Return the [x, y] coordinate for the center point of the cell that contains the specified text.  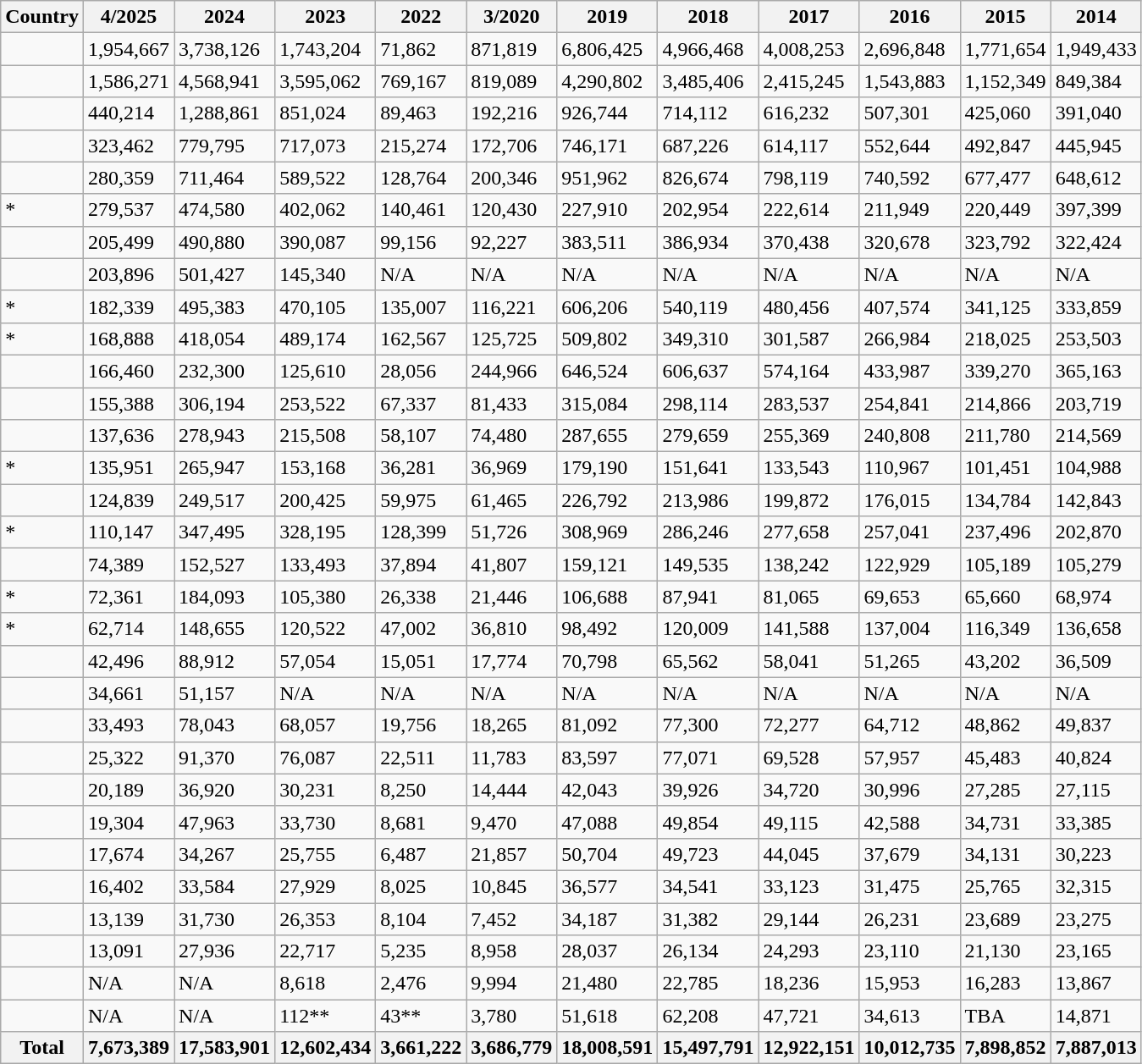
21,857 [511, 854]
116,349 [1006, 629]
323,792 [1006, 242]
49,854 [708, 822]
27,929 [325, 886]
3,686,779 [511, 1048]
51,157 [225, 693]
26,134 [708, 951]
287,655 [608, 436]
200,425 [325, 500]
214,569 [1095, 436]
15,953 [909, 984]
714,112 [708, 113]
120,009 [708, 629]
33,730 [325, 822]
87,941 [708, 597]
339,270 [1006, 371]
433,987 [909, 371]
28,037 [608, 951]
155,388 [129, 404]
202,954 [708, 210]
125,725 [511, 339]
17,674 [129, 854]
677,477 [1006, 178]
110,147 [129, 532]
78,043 [225, 725]
616,232 [809, 113]
36,281 [422, 468]
39,926 [708, 790]
370,438 [809, 242]
101,451 [1006, 468]
211,780 [1006, 436]
203,719 [1095, 404]
49,837 [1095, 725]
12,922,151 [809, 1048]
322,424 [1095, 242]
137,636 [129, 436]
489,174 [325, 339]
383,511 [608, 242]
33,493 [129, 725]
37,894 [422, 565]
71,862 [422, 49]
341,125 [1006, 306]
254,841 [909, 404]
98,492 [608, 629]
140,461 [422, 210]
402,062 [325, 210]
34,731 [1006, 822]
253,503 [1095, 339]
50,704 [608, 854]
172,706 [511, 146]
19,304 [129, 822]
2,696,848 [909, 49]
110,967 [909, 468]
2023 [325, 17]
257,041 [909, 532]
3,485,406 [708, 81]
14,444 [511, 790]
16,402 [129, 886]
106,688 [608, 597]
280,359 [129, 178]
36,509 [1095, 661]
277,658 [809, 532]
36,969 [511, 468]
43,202 [1006, 661]
151,641 [708, 468]
7,673,389 [129, 1048]
34,541 [708, 886]
2022 [422, 17]
244,966 [511, 371]
81,433 [511, 404]
44,045 [809, 854]
62,714 [129, 629]
34,187 [608, 918]
826,674 [708, 178]
574,164 [809, 371]
105,380 [325, 597]
18,265 [511, 725]
390,087 [325, 242]
687,226 [708, 146]
91,370 [225, 758]
490,880 [225, 242]
43** [422, 1016]
4/2025 [129, 17]
153,168 [325, 468]
283,537 [809, 404]
28,056 [422, 371]
112** [325, 1016]
249,517 [225, 500]
83,597 [608, 758]
22,785 [708, 984]
141,588 [809, 629]
215,508 [325, 436]
168,888 [129, 339]
740,592 [909, 178]
298,114 [708, 404]
349,310 [708, 339]
34,661 [129, 693]
34,131 [1006, 854]
746,171 [608, 146]
41,807 [511, 565]
495,383 [225, 306]
819,089 [511, 81]
69,528 [809, 758]
255,369 [809, 436]
320,678 [909, 242]
33,123 [809, 886]
306,194 [225, 404]
509,802 [608, 339]
1,288,861 [225, 113]
45,483 [1006, 758]
1,543,883 [909, 81]
128,764 [422, 178]
TBA [1006, 1016]
17,774 [511, 661]
717,073 [325, 146]
440,214 [129, 113]
2,415,245 [809, 81]
7,452 [511, 918]
47,088 [608, 822]
2024 [225, 17]
470,105 [325, 306]
145,340 [325, 274]
81,065 [809, 597]
1,954,667 [129, 49]
77,071 [708, 758]
22,717 [325, 951]
202,870 [1095, 532]
222,614 [809, 210]
31,730 [225, 918]
492,847 [1006, 146]
21,446 [511, 597]
23,110 [909, 951]
11,783 [511, 758]
15,051 [422, 661]
779,795 [225, 146]
116,221 [511, 306]
152,527 [225, 565]
232,300 [225, 371]
72,277 [809, 725]
58,107 [422, 436]
333,859 [1095, 306]
27,936 [225, 951]
589,522 [325, 178]
33,385 [1095, 822]
798,119 [809, 178]
648,612 [1095, 178]
21,130 [1006, 951]
179,190 [608, 468]
2015 [1006, 17]
7,898,852 [1006, 1048]
2017 [809, 17]
3/2020 [511, 17]
24,293 [809, 951]
92,227 [511, 242]
3,780 [511, 1016]
135,007 [422, 306]
65,660 [1006, 597]
16,283 [1006, 984]
1,949,433 [1095, 49]
4,966,468 [708, 49]
278,943 [225, 436]
218,025 [1006, 339]
133,493 [325, 565]
5,235 [422, 951]
22,511 [422, 758]
711,464 [225, 178]
286,246 [708, 532]
7,887,013 [1095, 1048]
162,567 [422, 339]
105,279 [1095, 565]
133,543 [809, 468]
200,346 [511, 178]
47,963 [225, 822]
397,399 [1095, 210]
2019 [608, 17]
104,988 [1095, 468]
849,384 [1095, 81]
9,470 [511, 822]
3,595,062 [325, 81]
14,871 [1095, 1016]
951,962 [608, 178]
124,839 [129, 500]
407,574 [909, 306]
59,975 [422, 500]
34,267 [225, 854]
70,798 [608, 661]
315,084 [608, 404]
128,399 [422, 532]
926,744 [608, 113]
30,996 [909, 790]
142,843 [1095, 500]
2014 [1095, 17]
279,537 [129, 210]
51,265 [909, 661]
32,315 [1095, 886]
8,958 [511, 951]
51,726 [511, 532]
8,104 [422, 918]
99,156 [422, 242]
31,382 [708, 918]
308,969 [608, 532]
3,738,126 [225, 49]
25,765 [1006, 886]
26,231 [909, 918]
26,353 [325, 918]
125,610 [325, 371]
68,974 [1095, 597]
122,929 [909, 565]
552,644 [909, 146]
13,139 [129, 918]
614,117 [809, 146]
4,008,253 [809, 49]
3,661,222 [422, 1048]
8,681 [422, 822]
30,231 [325, 790]
77,300 [708, 725]
31,475 [909, 886]
203,896 [129, 274]
10,845 [511, 886]
27,115 [1095, 790]
12,602,434 [325, 1048]
81,092 [608, 725]
25,322 [129, 758]
851,024 [325, 113]
769,167 [422, 81]
301,587 [809, 339]
36,920 [225, 790]
26,338 [422, 597]
62,208 [708, 1016]
57,957 [909, 758]
646,524 [608, 371]
42,496 [129, 661]
47,002 [422, 629]
58,041 [809, 661]
4,290,802 [608, 81]
176,015 [909, 500]
166,460 [129, 371]
159,121 [608, 565]
21,480 [608, 984]
253,522 [325, 404]
134,784 [1006, 500]
68,057 [325, 725]
Total [42, 1048]
265,947 [225, 468]
72,361 [129, 597]
1,586,271 [129, 81]
40,824 [1095, 758]
23,275 [1095, 918]
386,934 [708, 242]
20,189 [129, 790]
148,655 [225, 629]
323,462 [129, 146]
2018 [708, 17]
30,223 [1095, 854]
199,872 [809, 500]
2,476 [422, 984]
4,568,941 [225, 81]
13,867 [1095, 984]
328,195 [325, 532]
365,163 [1095, 371]
226,792 [608, 500]
347,495 [225, 532]
237,496 [1006, 532]
61,465 [511, 500]
192,216 [511, 113]
13,091 [129, 951]
23,689 [1006, 918]
149,535 [708, 565]
240,808 [909, 436]
606,637 [708, 371]
8,618 [325, 984]
214,866 [1006, 404]
606,206 [608, 306]
6,487 [422, 854]
227,910 [608, 210]
135,951 [129, 468]
18,008,591 [608, 1048]
42,588 [909, 822]
47,721 [809, 1016]
2016 [909, 17]
211,949 [909, 210]
480,456 [809, 306]
540,119 [708, 306]
120,522 [325, 629]
445,945 [1095, 146]
871,819 [511, 49]
23,165 [1095, 951]
34,613 [909, 1016]
215,274 [422, 146]
19,756 [422, 725]
507,301 [909, 113]
36,577 [608, 886]
74,480 [511, 436]
42,043 [608, 790]
8,025 [422, 886]
65,562 [708, 661]
10,012,735 [909, 1048]
9,994 [511, 984]
6,806,425 [608, 49]
69,653 [909, 597]
205,499 [129, 242]
220,449 [1006, 210]
34,720 [809, 790]
64,712 [909, 725]
67,337 [422, 404]
37,679 [909, 854]
120,430 [511, 210]
182,339 [129, 306]
18,236 [809, 984]
501,427 [225, 274]
418,054 [225, 339]
138,242 [809, 565]
1,771,654 [1006, 49]
89,463 [422, 113]
266,984 [909, 339]
49,723 [708, 854]
8,250 [422, 790]
279,659 [708, 436]
425,060 [1006, 113]
74,389 [129, 565]
391,040 [1095, 113]
36,810 [511, 629]
48,862 [1006, 725]
105,189 [1006, 565]
17,583,901 [225, 1048]
33,584 [225, 886]
Country [42, 17]
1,743,204 [325, 49]
474,580 [225, 210]
137,004 [909, 629]
57,054 [325, 661]
213,986 [708, 500]
29,144 [809, 918]
15,497,791 [708, 1048]
27,285 [1006, 790]
49,115 [809, 822]
25,755 [325, 854]
88,912 [225, 661]
76,087 [325, 758]
1,152,349 [1006, 81]
184,093 [225, 597]
136,658 [1095, 629]
51,618 [608, 1016]
